Return (x, y) of the center of cell containing provided text 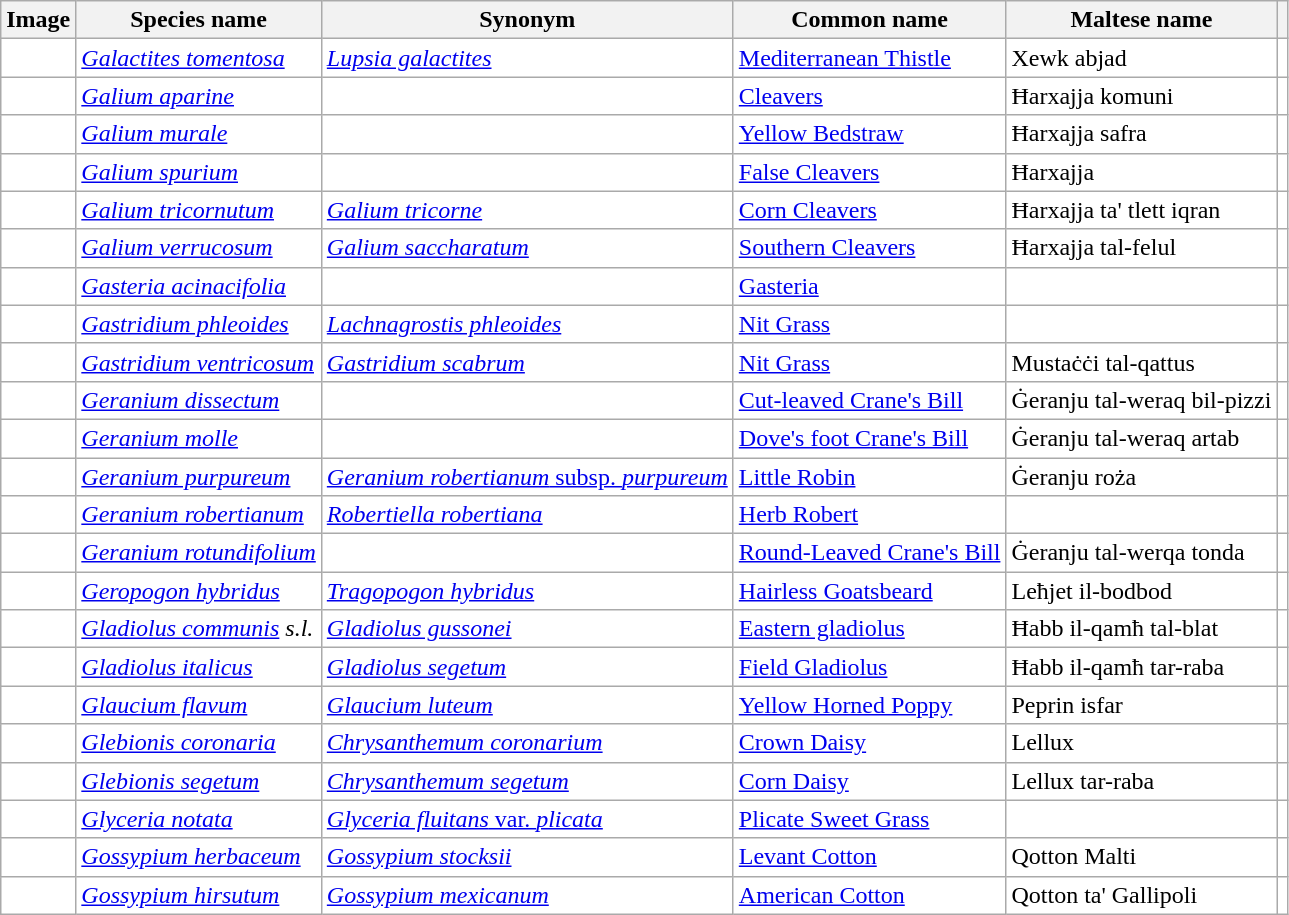
Hairless Goatsbeard (870, 591)
Ġeranju tal-weraq bil-pizzi (1142, 400)
Round-Leaved Crane's Bill (870, 553)
Synonym (527, 20)
Yellow Bedstraw (870, 134)
Lellux (1142, 743)
Tragopogon hybridus (527, 591)
Gladiolus communis s.l. (199, 629)
Ħabb il-qamħ tal-blat (1142, 629)
Geranium robertianum subsp. purpureum (527, 477)
Xewk abjad (1142, 58)
Lupsia galactites (527, 58)
Glyceria notata (199, 819)
False Cleavers (870, 172)
Ħarxajja komuni (1142, 96)
Gladiolus italicus (199, 667)
Corn Daisy (870, 781)
Lachnagrostis phleoides (527, 324)
Ħarxajja ta' tlett iqran (1142, 210)
Little Robin (870, 477)
Gossypium hirsutum (199, 895)
Gossypium mexicanum (527, 895)
Ġeranju roża (1142, 477)
Qotton ta' Gallipoli (1142, 895)
Galium verrucosum (199, 248)
Galium saccharatum (527, 248)
Gossypium herbaceum (199, 857)
Cut-leaved Crane's Bill (870, 400)
American Cotton (870, 895)
Common name (870, 20)
Geranium dissectum (199, 400)
Species name (199, 20)
Geranium molle (199, 438)
Ġeranju tal-werqa tonda (1142, 553)
Mustaċċi tal-qattus (1142, 362)
Gossypium stocksii (527, 857)
Southern Cleavers (870, 248)
Crown Daisy (870, 743)
Geranium robertianum (199, 515)
Gasteria (870, 286)
Ħarxajja (1142, 172)
Gasteria acinacifolia (199, 286)
Image (38, 20)
Plicate Sweet Grass (870, 819)
Glebionis segetum (199, 781)
Geranium rotundifolium (199, 553)
Galactites tomentosa (199, 58)
Dove's foot Crane's Bill (870, 438)
Corn Cleavers (870, 210)
Eastern gladiolus (870, 629)
Geropogon hybridus (199, 591)
Yellow Horned Poppy (870, 705)
Gastridium phleoides (199, 324)
Gladiolus segetum (527, 667)
Glebionis coronaria (199, 743)
Field Gladiolus (870, 667)
Glyceria fluitans var. plicata (527, 819)
Ġeranju tal-weraq artab (1142, 438)
Cleavers (870, 96)
Robertiella robertiana (527, 515)
Herb Robert (870, 515)
Ħabb il-qamħ tar-raba (1142, 667)
Glaucium flavum (199, 705)
Galium spurium (199, 172)
Glaucium luteum (527, 705)
Chrysanthemum coronarium (527, 743)
Gastridium scabrum (527, 362)
Lellux tar-raba (1142, 781)
Qotton Malti (1142, 857)
Mediterranean Thistle (870, 58)
Peprin isfar (1142, 705)
Levant Cotton (870, 857)
Ħarxajja tal-felul (1142, 248)
Leħjet il-bodbod (1142, 591)
Galium tricorne (527, 210)
Galium aparine (199, 96)
Gladiolus gussonei (527, 629)
Geranium purpureum (199, 477)
Maltese name (1142, 20)
Gastridium ventricosum (199, 362)
Ħarxajja safra (1142, 134)
Galium tricornutum (199, 210)
Chrysanthemum segetum (527, 781)
Galium murale (199, 134)
